Capture the cell that displays the provided text and extract its (X, Y) central coordinate. 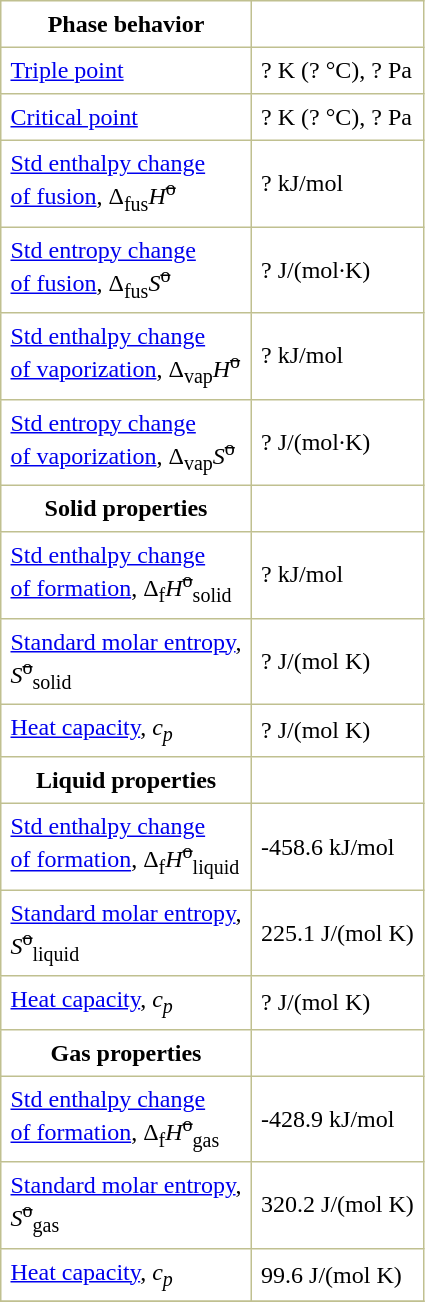
Std enthalpy changeof formation, ΔfHosolid (126, 575)
Std entropy changeof fusion, ΔfusSo (126, 270)
Liquid properties (126, 780)
Phase behavior (126, 24)
Std entropy changeof vaporization, ΔvapSo (126, 442)
Std enthalpy changeof formation, ΔfHoliquid (126, 847)
Critical point (126, 117)
320.2 J/(mol K) (337, 1205)
-428.9 kJ/mol (337, 1119)
Solid properties (126, 508)
Gas properties (126, 1052)
Std enthalpy changeof fusion, ΔfusHo (126, 183)
Std enthalpy changeof formation, ΔfHogas (126, 1119)
99.6 J/(mol K) (337, 1274)
225.1 J/(mol K) (337, 933)
Std enthalpy changeof vaporization, ΔvapHo (126, 356)
Standard molar entropy,Sosolid (126, 661)
Triple point (126, 70)
-458.6 kJ/mol (337, 847)
Standard molar entropy,Sogas (126, 1205)
Standard molar entropy,Soliquid (126, 933)
